Identify which cell holds the provided text, then report its [x, y] central coordinate. 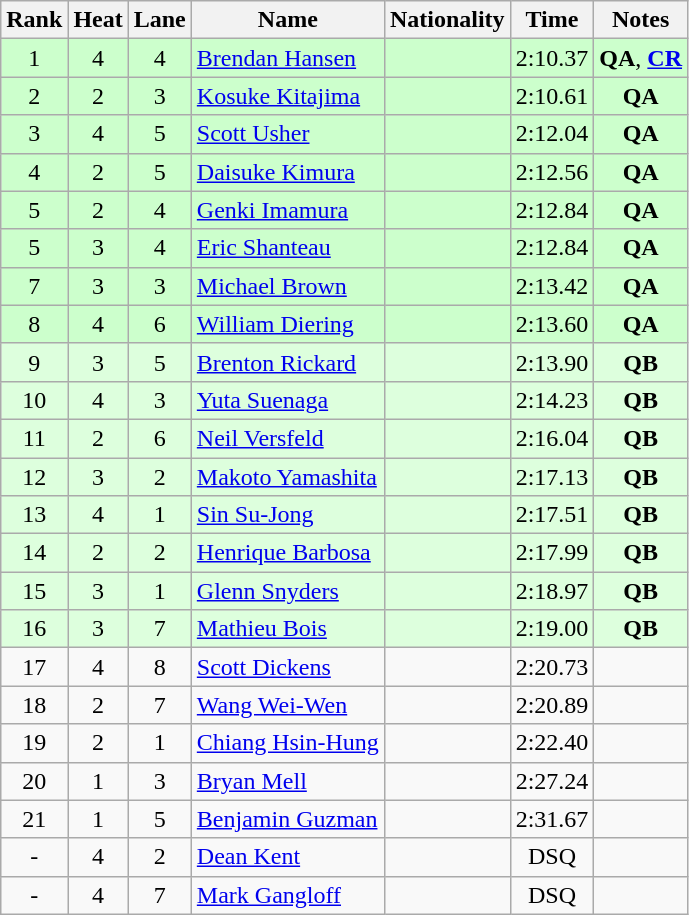
2:10.61 [552, 96]
Brendan Hansen [288, 58]
Daisuke Kimura [288, 172]
Henrique Barbosa [288, 553]
2:13.42 [552, 286]
2:10.37 [552, 58]
2:20.89 [552, 705]
9 [34, 362]
Dean Kent [288, 857]
Genki Imamura [288, 210]
Rank [34, 20]
2:14.23 [552, 400]
2:31.67 [552, 819]
17 [34, 667]
Yuta Suenaga [288, 400]
2:22.40 [552, 743]
10 [34, 400]
QA, CR [641, 58]
11 [34, 438]
2:12.56 [552, 172]
Wang Wei-Wen [288, 705]
Scott Dickens [288, 667]
Sin Su-Jong [288, 515]
2:17.99 [552, 553]
2:27.24 [552, 781]
Makoto Yamashita [288, 477]
Glenn Snyders [288, 591]
Time [552, 20]
16 [34, 629]
Nationality [447, 20]
21 [34, 819]
2:20.73 [552, 667]
Lane [160, 20]
Bryan Mell [288, 781]
12 [34, 477]
2:17.13 [552, 477]
Benjamin Guzman [288, 819]
2:16.04 [552, 438]
2:19.00 [552, 629]
2:18.97 [552, 591]
Mark Gangloff [288, 895]
18 [34, 705]
Scott Usher [288, 134]
William Diering [288, 324]
2:12.04 [552, 134]
Eric Shanteau [288, 248]
Mathieu Bois [288, 629]
2:13.90 [552, 362]
Neil Versfeld [288, 438]
Chiang Hsin-Hung [288, 743]
19 [34, 743]
13 [34, 515]
2:13.60 [552, 324]
14 [34, 553]
15 [34, 591]
2:17.51 [552, 515]
Brenton Rickard [288, 362]
Kosuke Kitajima [288, 96]
20 [34, 781]
Michael Brown [288, 286]
Heat [98, 20]
Name [288, 20]
Notes [641, 20]
